Scan for the cell matching the given text and deliver its (x, y) coordinate at center. 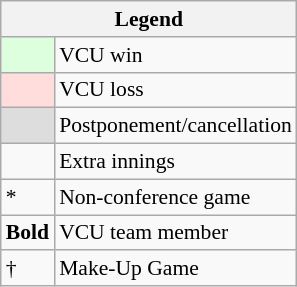
VCU team member (176, 233)
Postponement/cancellation (176, 126)
Extra innings (176, 162)
Make-Up Game (176, 269)
Bold (28, 233)
VCU win (176, 55)
VCU loss (176, 90)
† (28, 269)
Non-conference game (176, 197)
* (28, 197)
Legend (149, 19)
